Locate the cell with the specified text and output its (x, y) center coordinate. 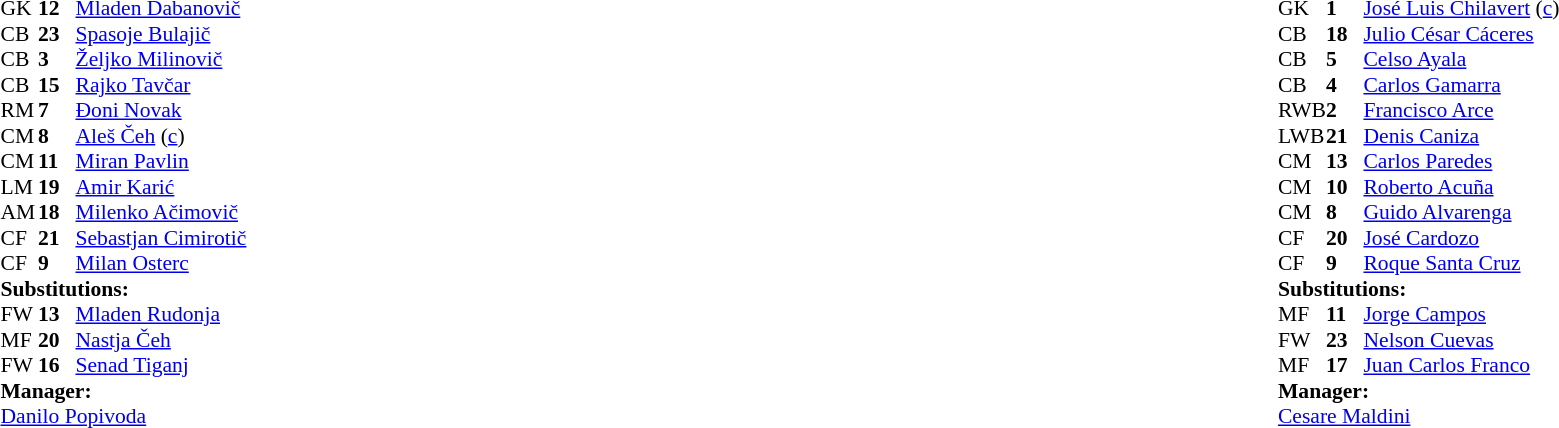
RWB (1302, 111)
José Cardozo (1461, 238)
19 (57, 187)
Denis Caniza (1461, 136)
Roberto Acuña (1461, 187)
Amir Karić (162, 187)
16 (57, 365)
Jorge Campos (1461, 315)
Juan Carlos Franco (1461, 365)
Aleš Čeh (c) (162, 136)
RM (19, 111)
Nelson Cuevas (1461, 340)
Miran Pavlin (162, 161)
Francisco Arce (1461, 111)
Senad Tiganj (162, 365)
2 (1345, 111)
Rajko Tavčar (162, 85)
Nastja Čeh (162, 340)
17 (1345, 365)
Julio César Cáceres (1461, 34)
Mladen Rudonja (162, 315)
Spasoje Bulajič (162, 34)
Substitutions: (123, 289)
Carlos Gamarra (1461, 85)
LM (19, 187)
Roque Santa Cruz (1461, 263)
15 (57, 85)
7 (57, 111)
Celso Ayala (1461, 59)
Manager: (123, 391)
Carlos Paredes (1461, 161)
Sebastjan Cimirotič (162, 238)
Guido Alvarenga (1461, 213)
AM (19, 213)
Milan Osterc (162, 263)
10 (1345, 187)
Đoni Novak (162, 111)
LWB (1302, 136)
4 (1345, 85)
3 (57, 59)
5 (1345, 59)
Željko Milinovič (162, 59)
Milenko Ačimovič (162, 213)
